Locate the cell with the specified text and output its [x, y] center coordinate. 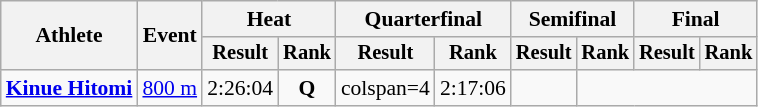
2:17:06 [473, 88]
Q [307, 88]
Semifinal [572, 19]
800 m [170, 88]
2:26:04 [240, 88]
Athlete [70, 36]
Quarterfinal [424, 19]
Event [170, 36]
Final [696, 19]
Heat [269, 19]
colspan=4 [386, 88]
Kinue Hitomi [70, 88]
